Determine the (X, Y) coordinate at the center of the cell enclosing the given text.  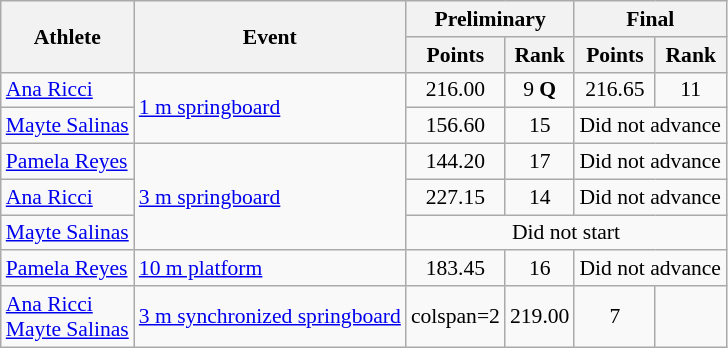
216.00 (456, 90)
183.45 (456, 269)
Preliminary (490, 19)
3 m synchronized springboard (270, 316)
156.60 (456, 126)
colspan=2 (456, 316)
1 m springboard (270, 108)
9 Q (540, 90)
219.00 (540, 316)
3 m springboard (270, 198)
7 (614, 316)
Event (270, 36)
14 (540, 197)
Athlete (68, 36)
15 (540, 126)
10 m platform (270, 269)
227.15 (456, 197)
Final (650, 19)
216.65 (614, 90)
144.20 (456, 162)
16 (540, 269)
11 (690, 90)
Ana RicciMayte Salinas (68, 316)
Did not start (566, 233)
17 (540, 162)
